For the text-containing cell, return its midpoint in (x, y) coordinate format. 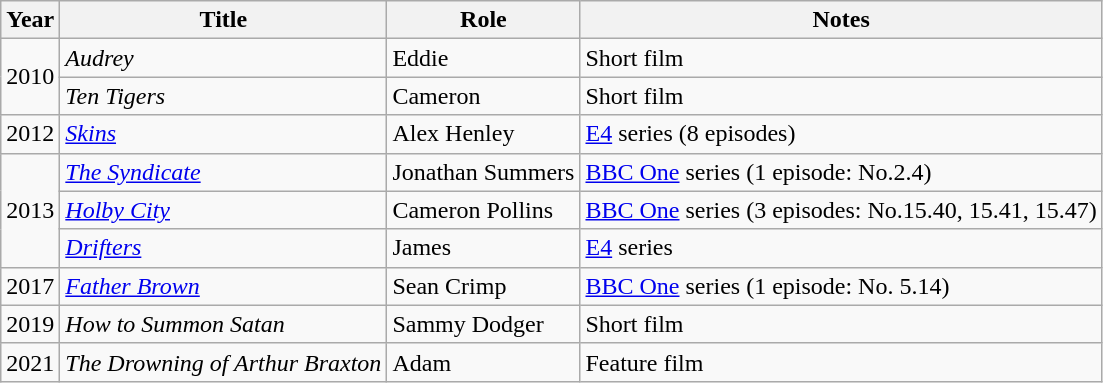
Drifters (224, 248)
2010 (30, 77)
BBC One series (1 episode: No.2.4) (841, 172)
2017 (30, 286)
Year (30, 20)
Cameron Pollins (484, 210)
Role (484, 20)
Audrey (224, 58)
Eddie (484, 58)
Cameron (484, 96)
BBC One series (3 episodes: No.15.40, 15.41, 15.47) (841, 210)
Father Brown (224, 286)
How to Summon Satan (224, 324)
Title (224, 20)
2021 (30, 362)
Feature film (841, 362)
Sammy Dodger (484, 324)
Sean Crimp (484, 286)
2013 (30, 210)
Ten Tigers (224, 96)
Alex Henley (484, 134)
Notes (841, 20)
E4 series (841, 248)
2019 (30, 324)
James (484, 248)
BBC One series (1 episode: No. 5.14) (841, 286)
2012 (30, 134)
The Drowning of Arthur Braxton (224, 362)
The Syndicate (224, 172)
Skins (224, 134)
Holby City (224, 210)
Jonathan Summers (484, 172)
E4 series (8 episodes) (841, 134)
Adam (484, 362)
